Output the (x, y) coordinate of the center of the cell containing the given text.  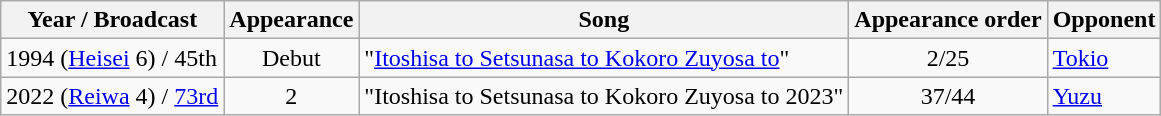
Appearance (292, 20)
Year / Broadcast (112, 20)
"Itoshisa to Setsunasa to Kokoro Zuyosa to 2023" (604, 96)
Yuzu (1104, 96)
2 (292, 96)
"Itoshisa to Setsunasa to Kokoro Zuyosa to" (604, 58)
2/25 (948, 58)
2022 (Reiwa 4) / 73rd (112, 96)
Song (604, 20)
37/44 (948, 96)
Tokio (1104, 58)
Appearance order (948, 20)
Debut (292, 58)
1994 (Heisei 6) / 45th (112, 58)
Opponent (1104, 20)
